For the text-containing cell, return its midpoint in (X, Y) coordinate format. 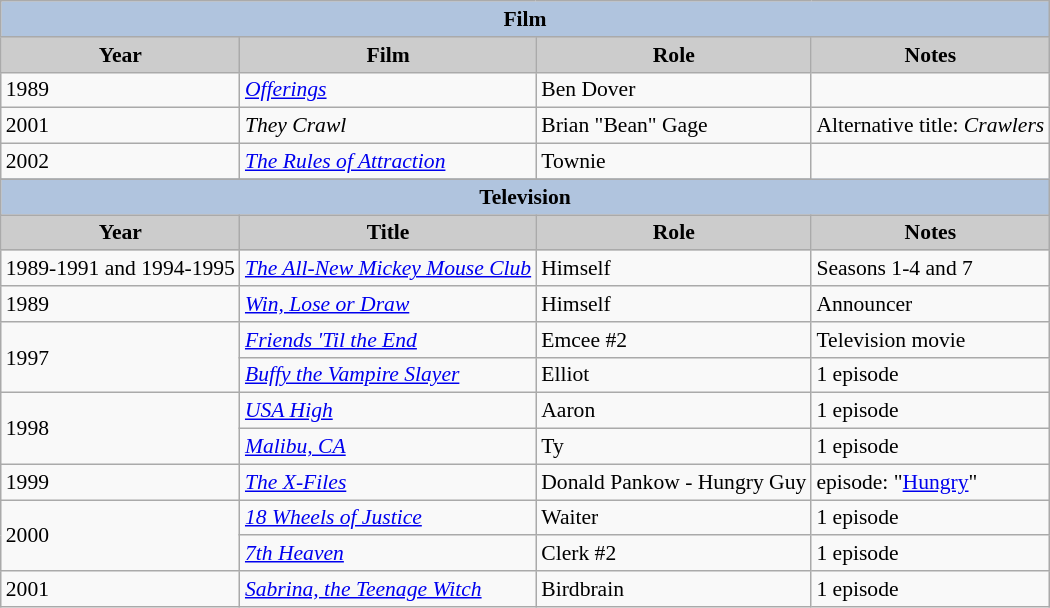
Birdbrain (674, 589)
episode: "Hungry" (930, 482)
Television (526, 197)
Television movie (930, 340)
1997 (120, 358)
Sabrina, the Teenage Witch (388, 589)
Donald Pankow - Hungry Guy (674, 482)
1998 (120, 428)
Announcer (930, 304)
1999 (120, 482)
Elliot (674, 375)
Waiter (674, 518)
Clerk #2 (674, 554)
Ben Dover (674, 90)
They Crawl (388, 126)
Townie (674, 162)
Ty (674, 447)
Alternative title: Crawlers (930, 126)
The Rules of Attraction (388, 162)
2002 (120, 162)
Buffy the Vampire Slayer (388, 375)
Emcee #2 (674, 340)
7th Heaven (388, 554)
The X-Files (388, 482)
2000 (120, 536)
Brian "Bean" Gage (674, 126)
The All-New Mickey Mouse Club (388, 269)
Win, Lose or Draw (388, 304)
Friends 'Til the End (388, 340)
Seasons 1-4 and 7 (930, 269)
18 Wheels of Justice (388, 518)
Malibu, CA (388, 447)
Title (388, 233)
Offerings (388, 90)
1989-1991 and 1994-1995 (120, 269)
Aaron (674, 411)
USA High (388, 411)
